For the text-containing cell, return its midpoint in (x, y) coordinate format. 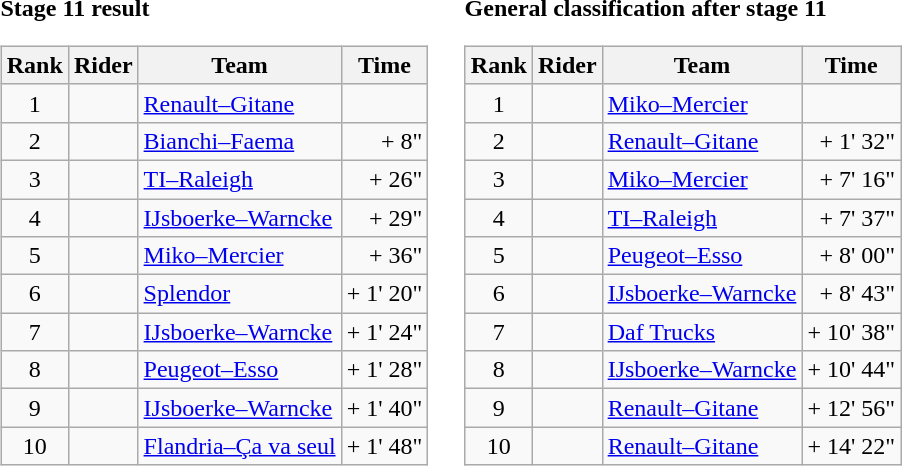
Flandria–Ça va seul (240, 446)
Bianchi–Faema (240, 141)
+ 1' 48" (384, 446)
+ 14' 22" (852, 446)
+ 8' 43" (852, 294)
+ 36" (384, 256)
+ 8" (384, 141)
+ 10' 38" (852, 332)
+ 1' 20" (384, 294)
Splendor (240, 294)
+ 7' 37" (852, 217)
+ 1' 32" (852, 141)
+ 12' 56" (852, 408)
+ 7' 16" (852, 179)
+ 10' 44" (852, 370)
+ 1' 40" (384, 408)
+ 8' 00" (852, 256)
+ 29" (384, 217)
+ 26" (384, 179)
+ 1' 28" (384, 370)
Daf Trucks (702, 332)
+ 1' 24" (384, 332)
